Search for the cell housing the specified text and yield its [X, Y] center coordinate. 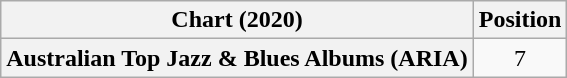
Australian Top Jazz & Blues Albums (ARIA) [237, 58]
Chart (2020) [237, 20]
Position [520, 20]
7 [520, 58]
